For the text-containing cell, return its midpoint in [x, y] coordinate format. 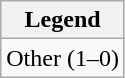
Other (1–0) [63, 58]
Legend [63, 20]
